Scan for the cell matching the given text and deliver its (X, Y) coordinate at center. 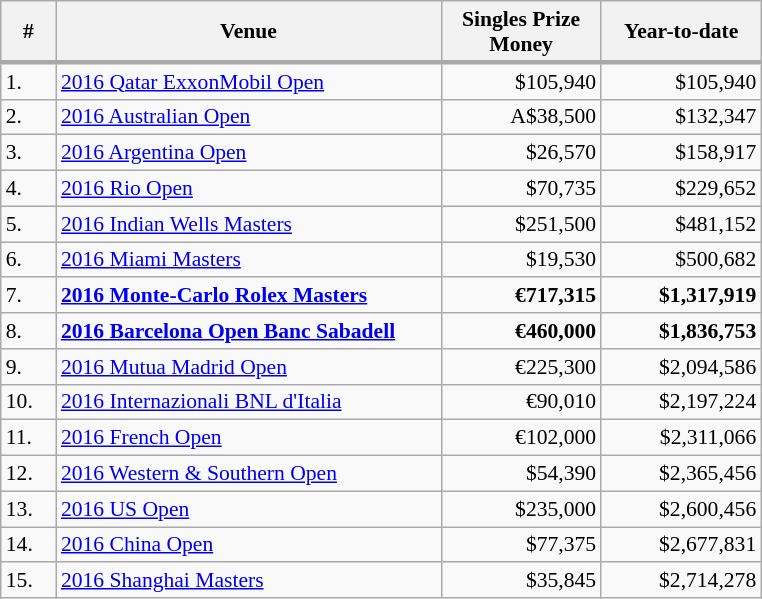
$481,152 (681, 224)
$235,000 (521, 509)
$229,652 (681, 189)
A$38,500 (521, 117)
$500,682 (681, 260)
6. (28, 260)
2016 Rio Open (248, 189)
$2,365,456 (681, 474)
2016 Mutua Madrid Open (248, 367)
2016 Argentina Open (248, 153)
2016 Indian Wells Masters (248, 224)
2016 Qatar ExxonMobil Open (248, 80)
10. (28, 402)
2. (28, 117)
$2,311,066 (681, 438)
$2,197,224 (681, 402)
2016 Shanghai Masters (248, 581)
$26,570 (521, 153)
8. (28, 331)
2016 French Open (248, 438)
$19,530 (521, 260)
3. (28, 153)
$2,094,586 (681, 367)
2016 Internazionali BNL d'Italia (248, 402)
12. (28, 474)
$2,600,456 (681, 509)
11. (28, 438)
€717,315 (521, 296)
5. (28, 224)
€225,300 (521, 367)
13. (28, 509)
7. (28, 296)
# (28, 32)
15. (28, 581)
14. (28, 545)
$251,500 (521, 224)
$132,347 (681, 117)
Year-to-date (681, 32)
2016 Barcelona Open Banc Sabadell (248, 331)
$1,836,753 (681, 331)
2016 China Open (248, 545)
2016 US Open (248, 509)
2016 Miami Masters (248, 260)
4. (28, 189)
€460,000 (521, 331)
$77,375 (521, 545)
2016 Australian Open (248, 117)
€90,010 (521, 402)
$54,390 (521, 474)
$158,917 (681, 153)
$1,317,919 (681, 296)
Venue (248, 32)
$2,677,831 (681, 545)
9. (28, 367)
2016 Western & Southern Open (248, 474)
€102,000 (521, 438)
$2,714,278 (681, 581)
2016 Monte-Carlo Rolex Masters (248, 296)
$35,845 (521, 581)
1. (28, 80)
Singles Prize Money (521, 32)
$70,735 (521, 189)
